For the text-containing cell, return its midpoint in [X, Y] coordinate format. 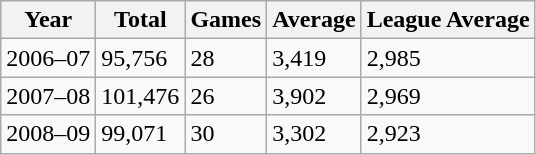
30 [226, 134]
95,756 [140, 58]
101,476 [140, 96]
Games [226, 20]
Total [140, 20]
3,419 [314, 58]
2,985 [448, 58]
2006–07 [48, 58]
2,923 [448, 134]
Average [314, 20]
2007–08 [48, 96]
League Average [448, 20]
99,071 [140, 134]
2,969 [448, 96]
2008–09 [48, 134]
Year [48, 20]
28 [226, 58]
26 [226, 96]
3,902 [314, 96]
3,302 [314, 134]
